Output the (X, Y) coordinate of the center of the cell containing the given text.  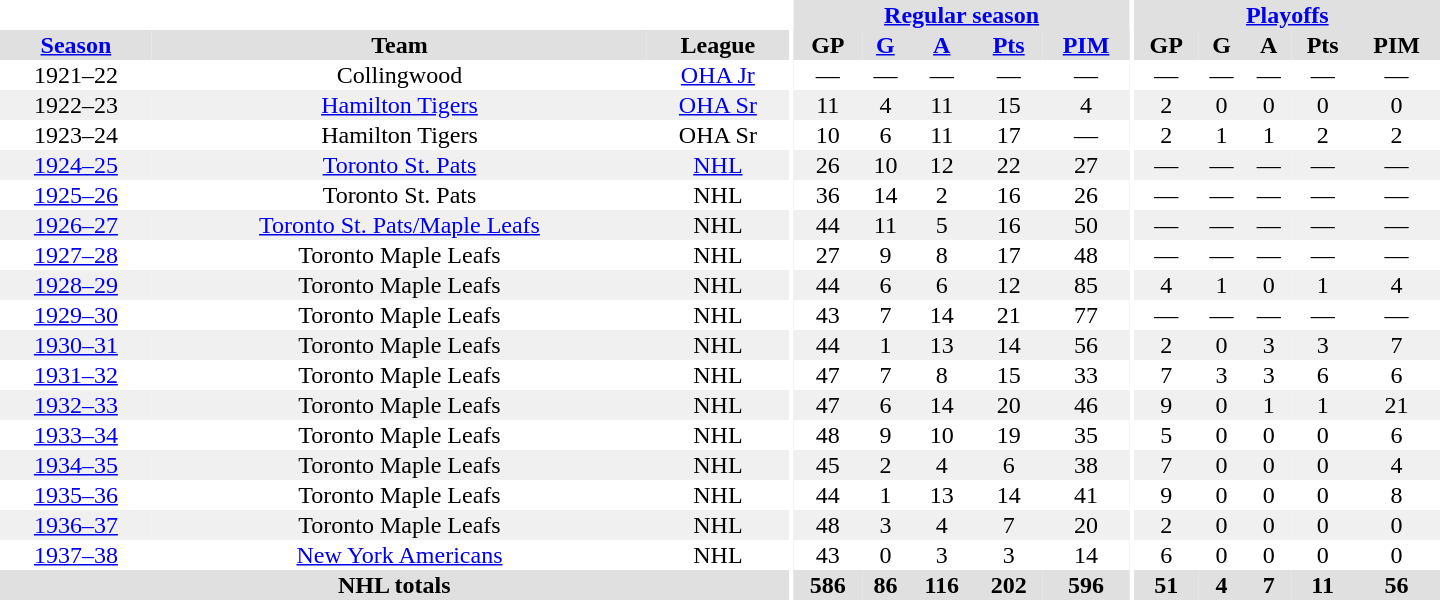
85 (1086, 285)
League (718, 45)
1933–34 (76, 435)
36 (828, 195)
1928–29 (76, 285)
1927–28 (76, 255)
46 (1086, 405)
1923–24 (76, 135)
1924–25 (76, 165)
1930–31 (76, 345)
1922–23 (76, 105)
38 (1086, 465)
35 (1086, 435)
586 (828, 585)
1931–32 (76, 375)
Season (76, 45)
1934–35 (76, 465)
1925–26 (76, 195)
1929–30 (76, 315)
Toronto St. Pats/Maple Leafs (400, 225)
New York Americans (400, 555)
51 (1166, 585)
50 (1086, 225)
NHL totals (394, 585)
Playoffs (1288, 15)
Team (400, 45)
86 (886, 585)
22 (1009, 165)
596 (1086, 585)
1935–36 (76, 495)
Collingwood (400, 75)
116 (942, 585)
41 (1086, 495)
1936–37 (76, 525)
1932–33 (76, 405)
OHA Jr (718, 75)
1921–22 (76, 75)
202 (1009, 585)
77 (1086, 315)
Regular season (962, 15)
1937–38 (76, 555)
1926–27 (76, 225)
33 (1086, 375)
19 (1009, 435)
45 (828, 465)
